Search for the cell housing the specified text and yield its (X, Y) center coordinate. 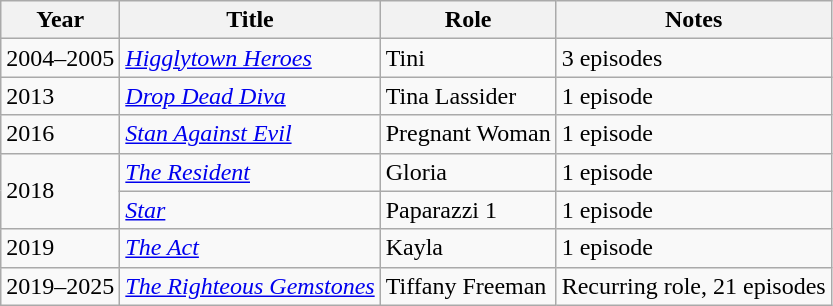
Kayla (468, 248)
Year (60, 20)
The Act (250, 248)
Star (250, 210)
2016 (60, 134)
2018 (60, 191)
Higglytown Heroes (250, 58)
Title (250, 20)
Tiffany Freeman (468, 286)
Role (468, 20)
Pregnant Woman (468, 134)
Recurring role, 21 episodes (694, 286)
The Righteous Gemstones (250, 286)
The Resident (250, 172)
Drop Dead Diva (250, 96)
Gloria (468, 172)
2019–2025 (60, 286)
Tini (468, 58)
Stan Against Evil (250, 134)
Notes (694, 20)
3 episodes (694, 58)
Tina Lassider (468, 96)
2019 (60, 248)
Paparazzi 1 (468, 210)
2013 (60, 96)
2004–2005 (60, 58)
